From the cell containing the given text, extract its center point as (X, Y) coordinate. 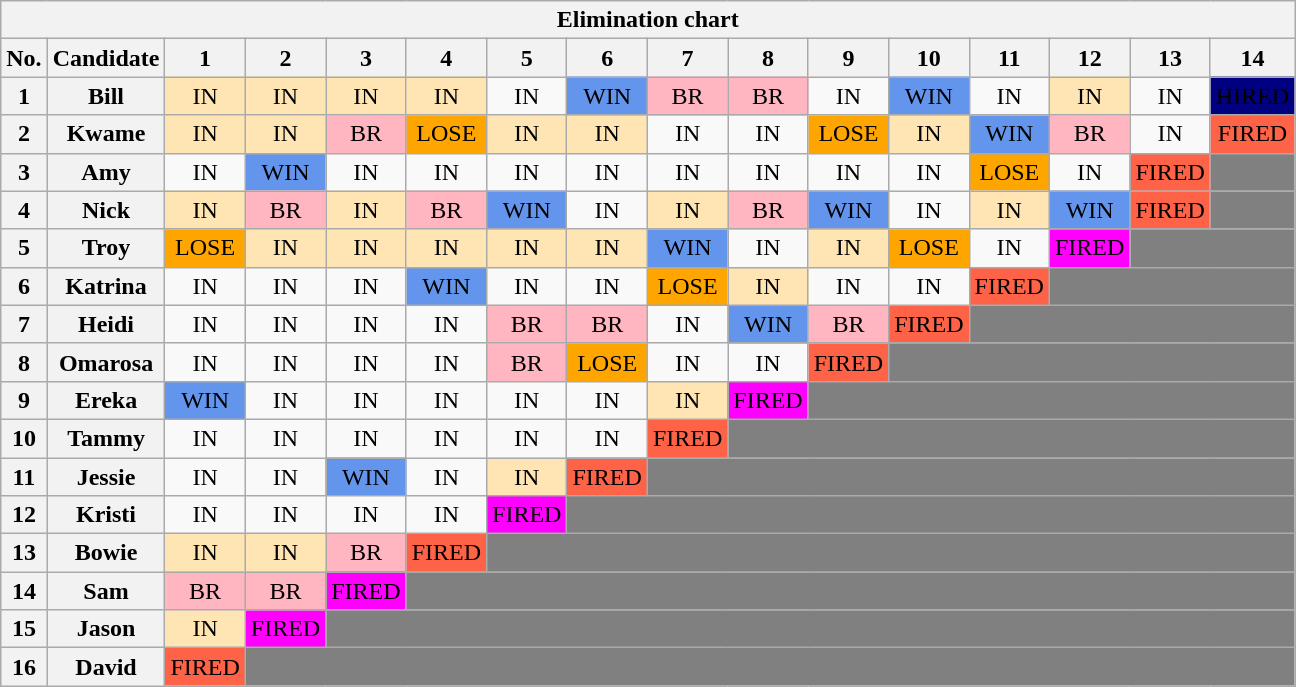
Nick (106, 210)
Troy (106, 248)
Amy (106, 172)
Heidi (106, 324)
No. (24, 58)
Bill (106, 96)
Ereka (106, 400)
16 (24, 667)
Sam (106, 591)
Elimination chart (648, 20)
David (106, 667)
Katrina (106, 286)
Jason (106, 629)
Kwame (106, 134)
Tammy (106, 438)
Omarosa (106, 362)
Kristi (106, 515)
HIRED (1252, 96)
15 (24, 629)
Candidate (106, 58)
Bowie (106, 553)
Jessie (106, 477)
